Find where the given text appears and provide that cell's center as [X, Y] coordinate. 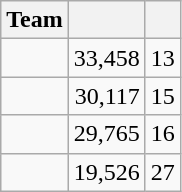
30,117 [106, 96]
33,458 [106, 58]
13 [162, 58]
19,526 [106, 172]
27 [162, 172]
15 [162, 96]
29,765 [106, 134]
16 [162, 134]
Team [35, 20]
